Scan for the cell matching the given text and deliver its [x, y] coordinate at center. 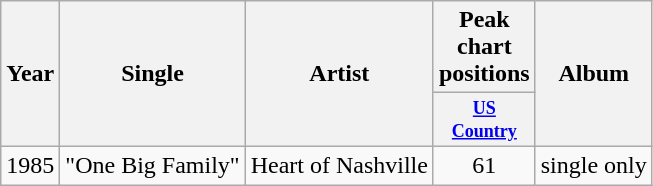
61 [484, 165]
Artist [339, 74]
Year [30, 74]
1985 [30, 165]
Heart of Nashville [339, 165]
Peak chart positions [484, 47]
Album [594, 74]
Single [152, 74]
"One Big Family" [152, 165]
single only [594, 165]
US Country [484, 120]
